Search for the cell housing the specified text and yield its [x, y] center coordinate. 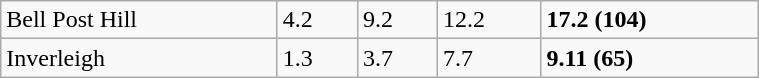
9.2 [397, 20]
4.2 [317, 20]
9.11 (65) [650, 58]
3.7 [397, 58]
Bell Post Hill [140, 20]
1.3 [317, 58]
17.2 (104) [650, 20]
12.2 [489, 20]
7.7 [489, 58]
Inverleigh [140, 58]
